Detect which cell encompasses the target text, then output its [x, y] center coordinate. 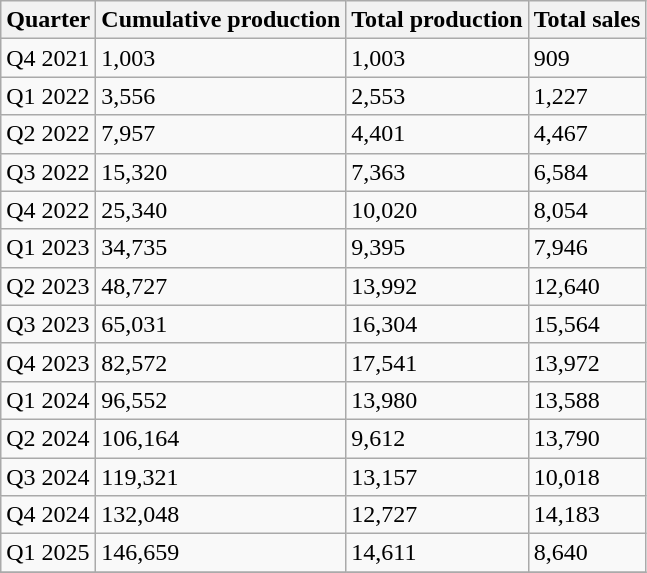
7,957 [221, 134]
7,946 [587, 248]
146,659 [221, 553]
12,727 [437, 515]
Total sales [587, 20]
34,735 [221, 248]
10,020 [437, 210]
Q1 2025 [48, 553]
Q3 2023 [48, 324]
13,992 [437, 286]
13,790 [587, 438]
9,612 [437, 438]
Total production [437, 20]
4,401 [437, 134]
909 [587, 58]
25,340 [221, 210]
Q3 2024 [48, 477]
1,227 [587, 96]
6,584 [587, 172]
96,552 [221, 400]
15,564 [587, 324]
14,611 [437, 553]
65,031 [221, 324]
9,395 [437, 248]
Q2 2023 [48, 286]
8,054 [587, 210]
13,157 [437, 477]
Q2 2024 [48, 438]
13,980 [437, 400]
16,304 [437, 324]
3,556 [221, 96]
12,640 [587, 286]
2,553 [437, 96]
Q1 2023 [48, 248]
Q4 2024 [48, 515]
48,727 [221, 286]
Cumulative production [221, 20]
106,164 [221, 438]
15,320 [221, 172]
4,467 [587, 134]
132,048 [221, 515]
10,018 [587, 477]
Q1 2024 [48, 400]
13,972 [587, 362]
119,321 [221, 477]
17,541 [437, 362]
8,640 [587, 553]
Q3 2022 [48, 172]
Q4 2022 [48, 210]
7,363 [437, 172]
Q1 2022 [48, 96]
Q4 2023 [48, 362]
Q2 2022 [48, 134]
Q4 2021 [48, 58]
82,572 [221, 362]
13,588 [587, 400]
14,183 [587, 515]
Quarter [48, 20]
